Provide the [X, Y] coordinate of the cell's center where the given text is located.  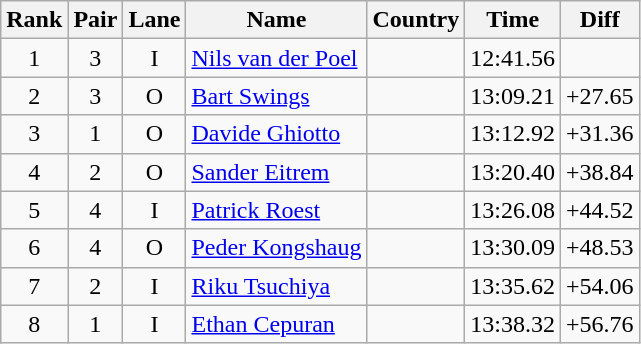
+31.36 [600, 134]
8 [34, 324]
Ethan Cepuran [276, 324]
Nils van der Poel [276, 58]
Time [513, 20]
+44.52 [600, 210]
Diff [600, 20]
+56.76 [600, 324]
13:38.32 [513, 324]
Sander Eitrem [276, 172]
7 [34, 286]
+54.06 [600, 286]
13:35.62 [513, 286]
Bart Swings [276, 96]
13:09.21 [513, 96]
6 [34, 248]
12:41.56 [513, 58]
Pair [96, 20]
Riku Tsuchiya [276, 286]
+27.65 [600, 96]
+38.84 [600, 172]
13:20.40 [513, 172]
Lane [154, 20]
+48.53 [600, 248]
5 [34, 210]
Peder Kongshaug [276, 248]
13:30.09 [513, 248]
Country [416, 20]
Name [276, 20]
Patrick Roest [276, 210]
13:12.92 [513, 134]
Rank [34, 20]
13:26.08 [513, 210]
Davide Ghiotto [276, 134]
